From the cell containing the given text, extract its center point as [x, y] coordinate. 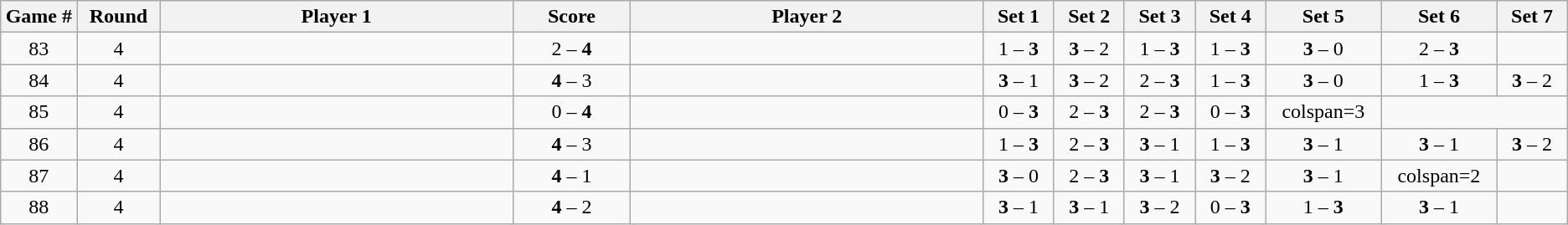
Player 1 [337, 17]
86 [39, 144]
Game # [39, 17]
88 [39, 207]
84 [39, 80]
Set 3 [1159, 17]
Score [571, 17]
colspan=3 [1323, 112]
4 – 2 [571, 207]
Round [119, 17]
Set 7 [1532, 17]
85 [39, 112]
2 – 4 [571, 49]
Set 2 [1089, 17]
4 – 1 [571, 176]
colspan=2 [1439, 176]
Set 1 [1019, 17]
0 – 4 [571, 112]
87 [39, 176]
Set 5 [1323, 17]
Player 2 [807, 17]
Set 6 [1439, 17]
83 [39, 49]
Set 4 [1230, 17]
